Extract the (x, y) coordinate from the center of the cell holding the provided text.  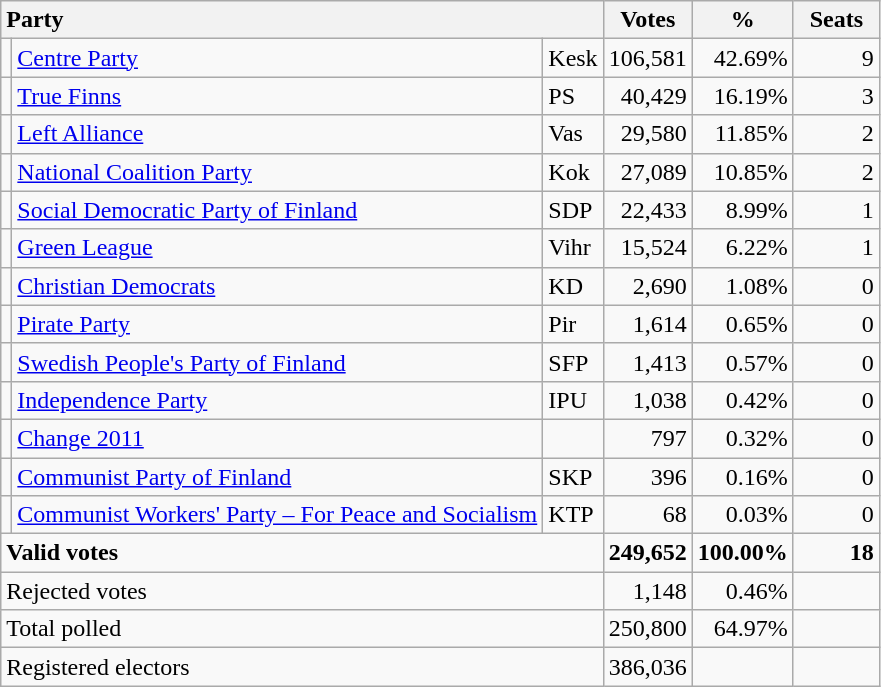
396 (648, 477)
1,148 (648, 591)
27,089 (648, 172)
Kok (573, 172)
8.99% (742, 210)
Valid votes (302, 553)
Party (302, 20)
Total polled (302, 629)
Pir (573, 324)
100.00% (742, 553)
0.32% (742, 438)
Communist Workers' Party – For Peace and Socialism (278, 515)
0.16% (742, 477)
Communist Party of Finland (278, 477)
1.08% (742, 286)
Rejected votes (302, 591)
68 (648, 515)
Centre Party (278, 58)
Independence Party (278, 400)
0.42% (742, 400)
SFP (573, 362)
True Finns (278, 96)
64.97% (742, 629)
Vas (573, 134)
KTP (573, 515)
6.22% (742, 248)
Change 2011 (278, 438)
Social Democratic Party of Finland (278, 210)
Left Alliance (278, 134)
250,800 (648, 629)
18 (836, 553)
SKP (573, 477)
249,652 (648, 553)
22,433 (648, 210)
0.03% (742, 515)
Seats (836, 20)
2,690 (648, 286)
National Coalition Party (278, 172)
40,429 (648, 96)
Registered electors (302, 667)
29,580 (648, 134)
11.85% (742, 134)
% (742, 20)
SDP (573, 210)
1,614 (648, 324)
0.57% (742, 362)
16.19% (742, 96)
3 (836, 96)
386,036 (648, 667)
Swedish People's Party of Finland (278, 362)
9 (836, 58)
Pirate Party (278, 324)
797 (648, 438)
Vihr (573, 248)
Kesk (573, 58)
1,413 (648, 362)
Green League (278, 248)
15,524 (648, 248)
42.69% (742, 58)
106,581 (648, 58)
IPU (573, 400)
Christian Democrats (278, 286)
Votes (648, 20)
10.85% (742, 172)
0.65% (742, 324)
0.46% (742, 591)
PS (573, 96)
1,038 (648, 400)
KD (573, 286)
